Provide the [x, y] coordinate of the cell's center where the given text is located.  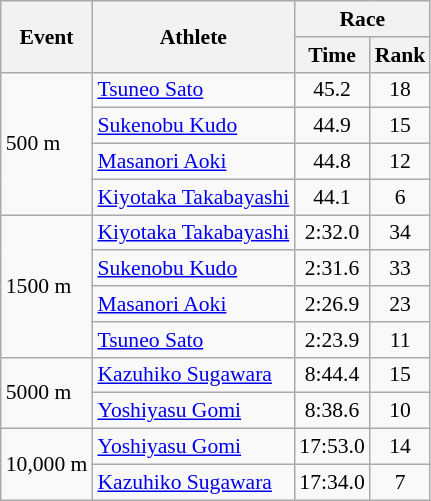
14 [400, 447]
18 [400, 90]
44.9 [332, 126]
44.1 [332, 197]
12 [400, 162]
23 [400, 304]
44.8 [332, 162]
1500 m [47, 286]
2:31.6 [332, 269]
Rank [400, 55]
10 [400, 411]
45.2 [332, 90]
8:38.6 [332, 411]
34 [400, 233]
7 [400, 482]
17:53.0 [332, 447]
Athlete [193, 36]
8:44.4 [332, 375]
5000 m [47, 392]
Race [362, 19]
Time [332, 55]
2:26.9 [332, 304]
Event [47, 36]
2:23.9 [332, 340]
500 m [47, 143]
2:32.0 [332, 233]
6 [400, 197]
11 [400, 340]
10,000 m [47, 464]
17:34.0 [332, 482]
33 [400, 269]
